Detect which cell encompasses the target text, then output its (x, y) center coordinate. 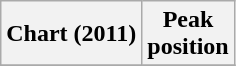
Chart (2011) (72, 34)
Peakposition (188, 34)
